For the text-containing cell, return its midpoint in (X, Y) coordinate format. 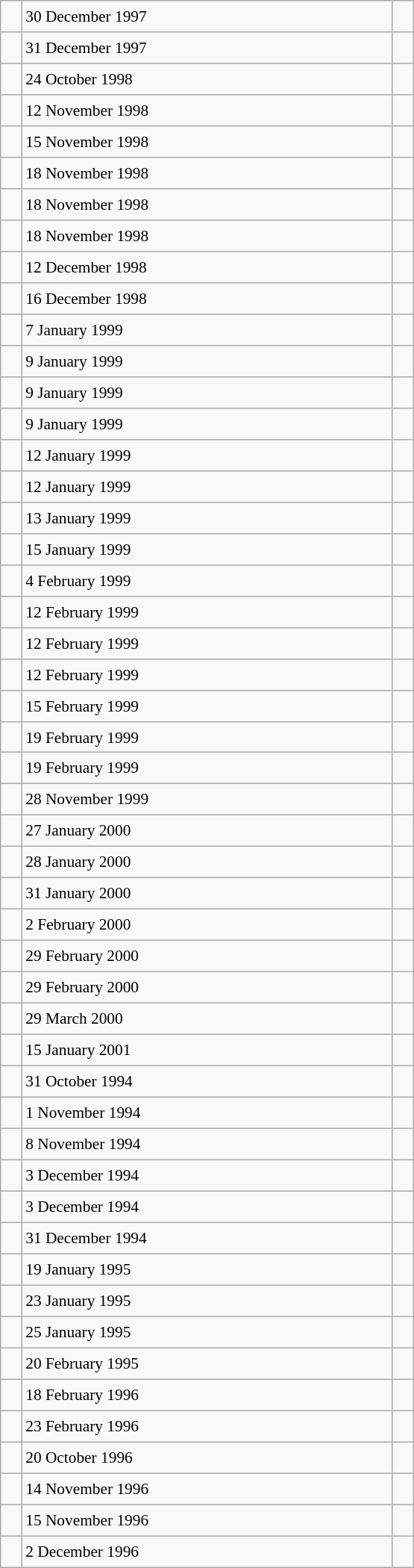
12 December 1998 (207, 267)
4 February 1999 (207, 580)
14 November 1996 (207, 1489)
15 January 1999 (207, 549)
2 December 1996 (207, 1552)
23 February 1996 (207, 1426)
31 December 1997 (207, 48)
15 January 2001 (207, 1051)
30 December 1997 (207, 16)
31 December 1994 (207, 1238)
7 January 1999 (207, 330)
31 October 1994 (207, 1082)
15 November 1996 (207, 1520)
15 November 1998 (207, 142)
27 January 2000 (207, 831)
13 January 1999 (207, 517)
29 March 2000 (207, 1019)
20 February 1995 (207, 1363)
24 October 1998 (207, 79)
12 November 1998 (207, 111)
8 November 1994 (207, 1144)
15 February 1999 (207, 706)
28 November 1999 (207, 800)
23 January 1995 (207, 1301)
20 October 1996 (207, 1457)
31 January 2000 (207, 894)
1 November 1994 (207, 1113)
28 January 2000 (207, 862)
18 February 1996 (207, 1395)
2 February 2000 (207, 925)
25 January 1995 (207, 1332)
19 January 1995 (207, 1269)
16 December 1998 (207, 299)
